Output the (X, Y) coordinate of the center of the cell containing the given text.  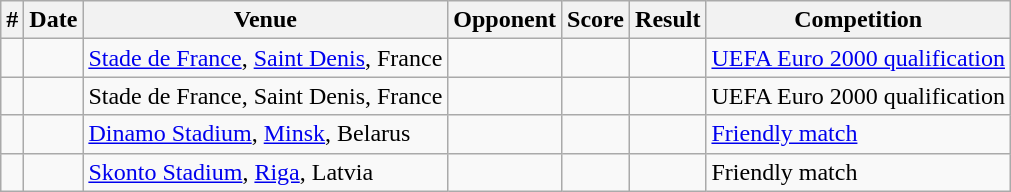
# (12, 20)
Competition (858, 20)
Dinamo Stadium, Minsk, Belarus (266, 134)
Skonto Stadium, Riga, Latvia (266, 172)
Venue (266, 20)
Score (596, 20)
Date (54, 20)
Opponent (505, 20)
Result (668, 20)
